Find where the given text appears and provide that cell's center as [X, Y] coordinate. 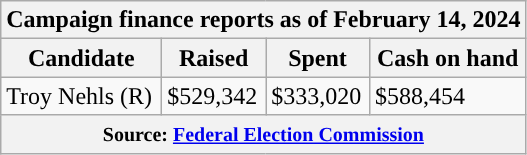
Spent [318, 58]
Source: Federal Election Commission [264, 134]
$588,454 [448, 96]
Raised [214, 58]
$333,020 [318, 96]
Troy Nehls (R) [82, 96]
$529,342 [214, 96]
Campaign finance reports as of February 14, 2024 [264, 20]
Cash on hand [448, 58]
Candidate [82, 58]
